For the text-containing cell, return its midpoint in [x, y] coordinate format. 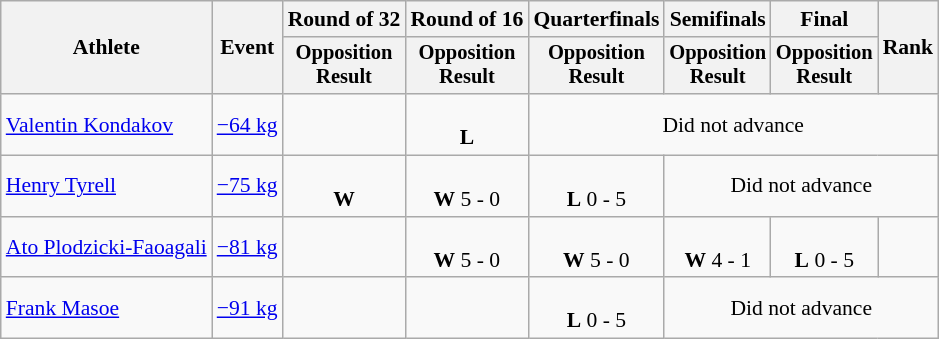
Final [824, 19]
Quarterfinals [596, 19]
Athlete [106, 48]
−75 kg [248, 186]
W [344, 186]
−81 kg [248, 248]
−91 kg [248, 308]
Round of 32 [344, 19]
Event [248, 48]
Henry Tyrell [106, 186]
Round of 16 [466, 19]
Valentin Kondakov [106, 124]
−64 kg [248, 124]
Frank Masoe [106, 308]
Rank [908, 48]
W 4 - 1 [718, 248]
Ato Plodzicki-Faoagali [106, 248]
Semifinals [718, 19]
L [466, 124]
